Return the [x, y] coordinate for the center point of the cell that contains the specified text.  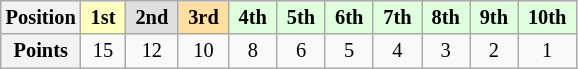
10 [203, 51]
5th [301, 17]
3rd [203, 17]
8 [253, 51]
2 [494, 51]
Position [41, 17]
8th [446, 17]
4 [397, 51]
1st [104, 17]
10th [547, 17]
6th [349, 17]
7th [397, 17]
Points [41, 51]
15 [104, 51]
2nd [152, 17]
5 [349, 51]
6 [301, 51]
3 [446, 51]
1 [547, 51]
4th [253, 17]
12 [152, 51]
9th [494, 17]
